Identify which cell holds the provided text, then report its (X, Y) central coordinate. 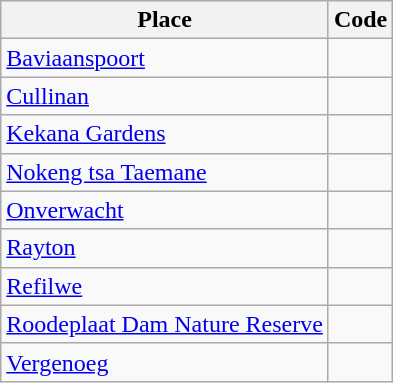
Kekana Gardens (165, 134)
Nokeng tsa Taemane (165, 172)
Onverwacht (165, 210)
Code (360, 20)
Cullinan (165, 96)
Baviaanspoort (165, 58)
Refilwe (165, 286)
Rayton (165, 248)
Vergenoeg (165, 362)
Roodeplaat Dam Nature Reserve (165, 324)
Place (165, 20)
